Pinpoint the cell where the given text exists, returning its [x, y] midpoint coordinate. 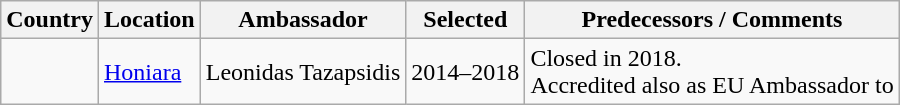
Closed in 2018.Accredited also as EU Ambassador to [712, 72]
Leonidas Tazapsidis [303, 72]
Honiara [149, 72]
Ambassador [303, 20]
2014–2018 [466, 72]
Location [149, 20]
Selected [466, 20]
Predecessors / Comments [712, 20]
Country [50, 20]
